Return (x, y) of the center of cell containing provided text 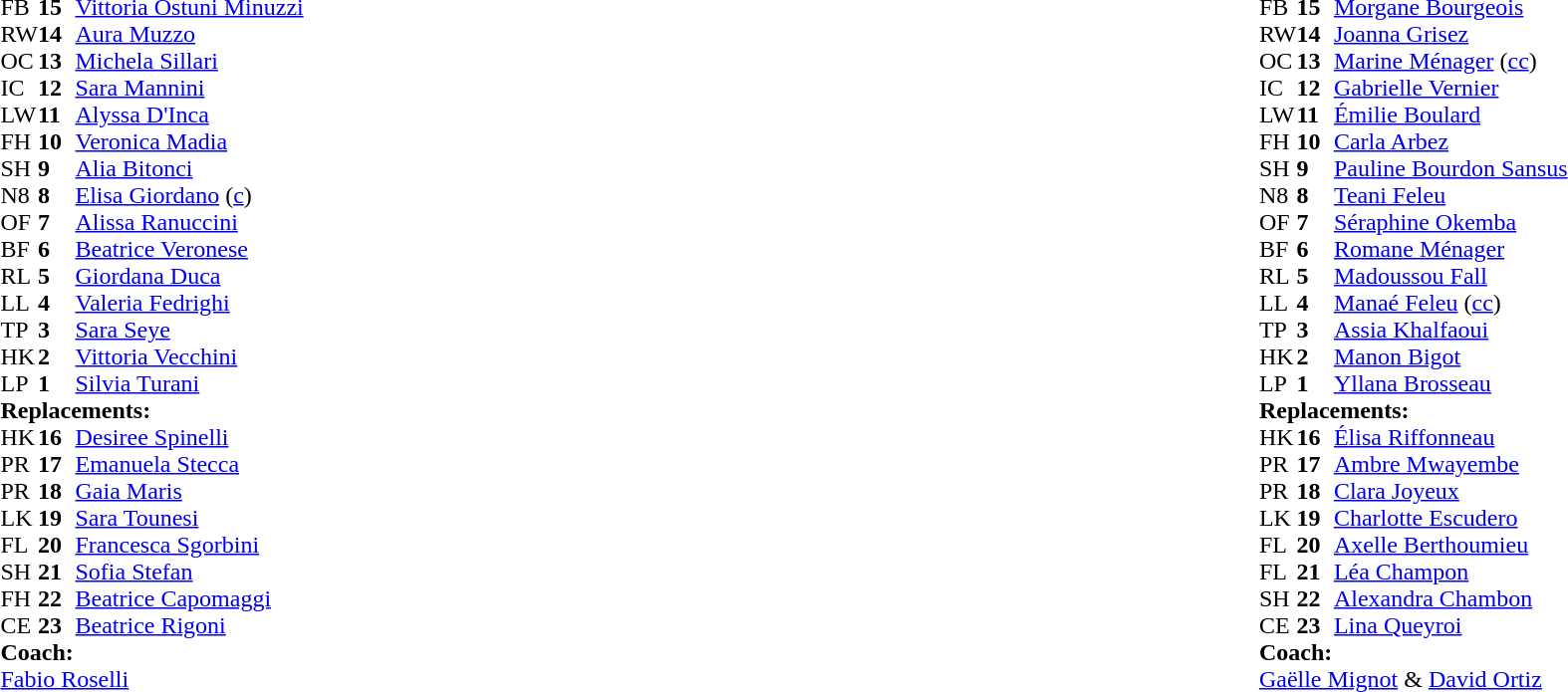
Ambre Mwayembe (1450, 464)
Beatrice Capomaggi (189, 599)
Gaëlle Mignot & David Ortiz (1414, 679)
Marine Ménager (cc) (1450, 62)
Léa Champon (1450, 572)
Aura Muzzo (189, 34)
Teani Feleu (1450, 195)
Silvia Turani (189, 384)
Sara Seye (189, 331)
Joanna Grisez (1450, 34)
Alexandra Chambon (1450, 599)
Clara Joyeux (1450, 492)
Veronica Madia (189, 141)
Charlotte Escudero (1450, 518)
Élisa Riffonneau (1450, 438)
Yllana Brosseau (1450, 384)
Elisa Giordano (c) (189, 195)
Michela Sillari (189, 62)
Fabio Roselli (151, 679)
Desiree Spinelli (189, 438)
Axelle Berthoumieu (1450, 546)
Émilie Boulard (1450, 115)
Emanuela Stecca (189, 464)
Carla Arbez (1450, 141)
Romane Ménager (1450, 249)
Beatrice Rigoni (189, 625)
Sara Tounesi (189, 518)
Francesca Sgorbini (189, 546)
Vittoria Vecchini (189, 356)
Madoussou Fall (1450, 277)
Gabrielle Vernier (1450, 88)
Alissa Ranuccini (189, 223)
Giordana Duca (189, 277)
Pauline Bourdon Sansus (1450, 169)
Beatrice Veronese (189, 249)
Sara Mannini (189, 88)
Assia Khalfaoui (1450, 331)
Sofia Stefan (189, 572)
Alia Bitonci (189, 169)
Séraphine Okemba (1450, 223)
Alyssa D'Inca (189, 115)
Lina Queyroi (1450, 625)
Manaé Feleu (cc) (1450, 303)
Valeria Fedrighi (189, 303)
Manon Bigot (1450, 356)
Gaia Maris (189, 492)
